Provide the [x, y] coordinate of the cell's center where the given text is located.  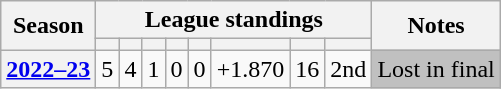
2nd [348, 69]
Lost in final [436, 69]
2022–23 [48, 69]
+1.870 [250, 69]
1 [154, 69]
Season [48, 26]
16 [308, 69]
4 [130, 69]
5 [108, 69]
League standings [234, 20]
Notes [436, 26]
